Provide the (x, y) coordinate of the cell's center where the given text is located.  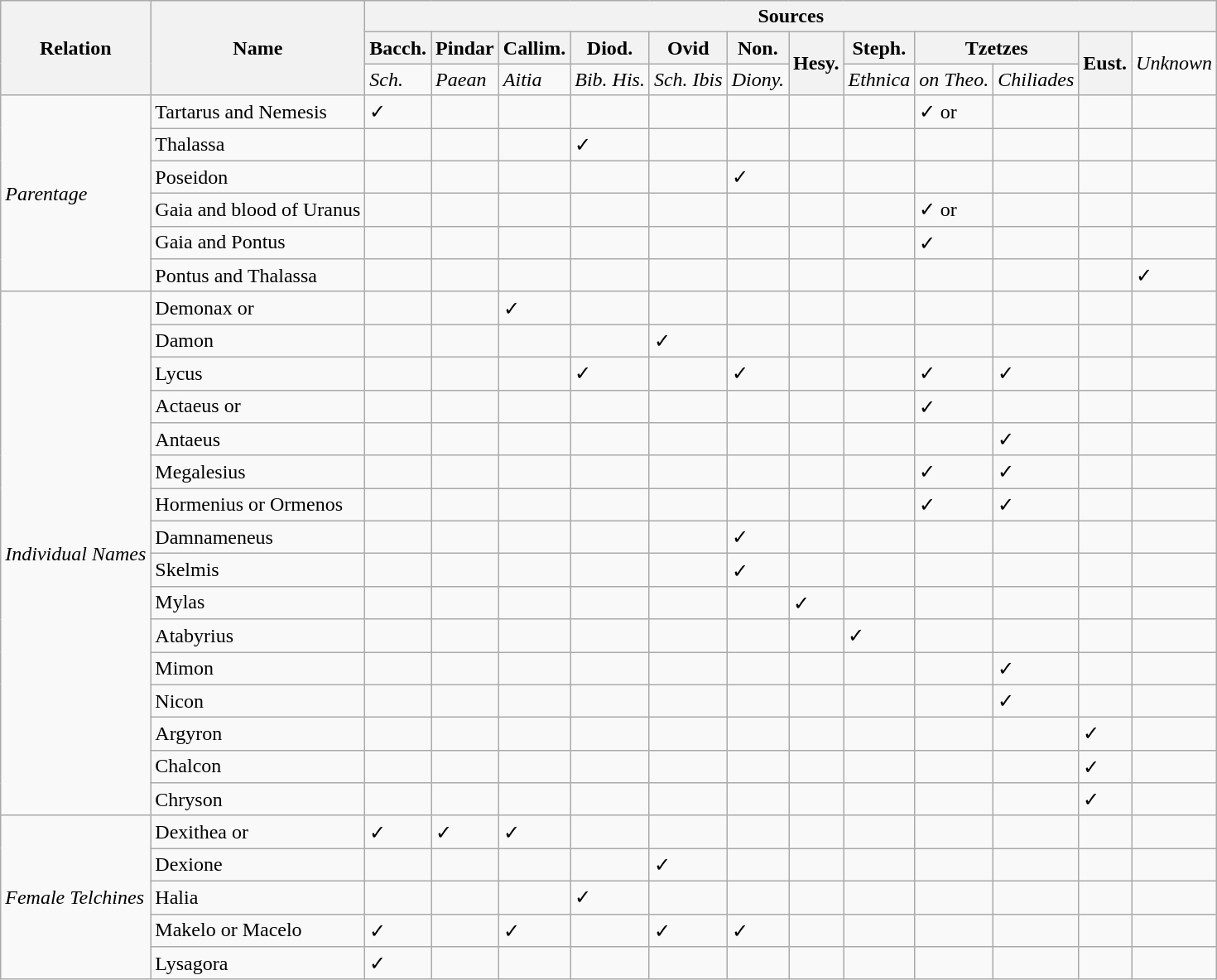
Female Telchines (76, 897)
Aitia (534, 79)
Makelo or Macelo (258, 930)
Gaia and blood of Uranus (258, 210)
Diod. (610, 48)
Eust. (1105, 64)
Non. (758, 48)
Nicon (258, 701)
Diony. (758, 79)
Chalcon (258, 766)
Pontus and Thalassa (258, 276)
Bib. His. (610, 79)
Parentage (76, 194)
Name (258, 48)
Hesy. (816, 64)
Chiliades (1037, 79)
Megalesius (258, 472)
Demonax or (258, 308)
Chryson (258, 800)
Tzetzes (997, 48)
Antaeus (258, 440)
Pindar (465, 48)
Poseidon (258, 177)
Mylas (258, 603)
Mimon (258, 669)
Lysagora (258, 963)
Halia (258, 897)
Callim. (534, 48)
Sources (791, 17)
Dexione (258, 865)
Ethnica (879, 79)
Thalassa (258, 144)
Individual Names (76, 553)
Actaeus or (258, 406)
Atabyrius (258, 636)
Tartarus and Nemesis (258, 112)
Sch. Ibis (688, 79)
on Theo. (954, 79)
Skelmis (258, 570)
Steph. (879, 48)
Hormenius or Ormenos (258, 505)
Relation (76, 48)
Lycus (258, 373)
Damon (258, 341)
Gaia and Pontus (258, 243)
Sch. (398, 79)
Argyron (258, 734)
Damnameneus (258, 537)
Unknown (1174, 64)
Ovid (688, 48)
Paean (465, 79)
Bacch. (398, 48)
Dexithea or (258, 832)
